Find where the given text appears and provide that cell's center as (X, Y) coordinate. 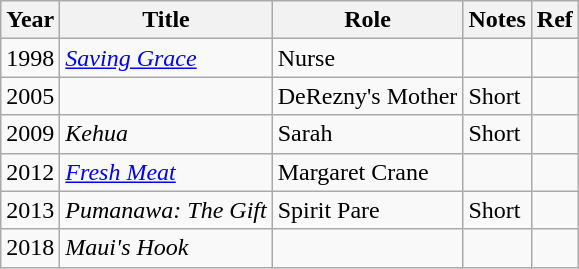
2009 (30, 134)
DeRezny's Mother (368, 96)
Role (368, 20)
1998 (30, 58)
Saving Grace (166, 58)
Fresh Meat (166, 172)
Notes (497, 20)
Ref (554, 20)
2013 (30, 210)
2012 (30, 172)
Nurse (368, 58)
Maui's Hook (166, 248)
Margaret Crane (368, 172)
Kehua (166, 134)
Title (166, 20)
Spirit Pare (368, 210)
2018 (30, 248)
Year (30, 20)
Pumanawa: The Gift (166, 210)
Sarah (368, 134)
2005 (30, 96)
